Search for the cell housing the specified text and yield its (x, y) center coordinate. 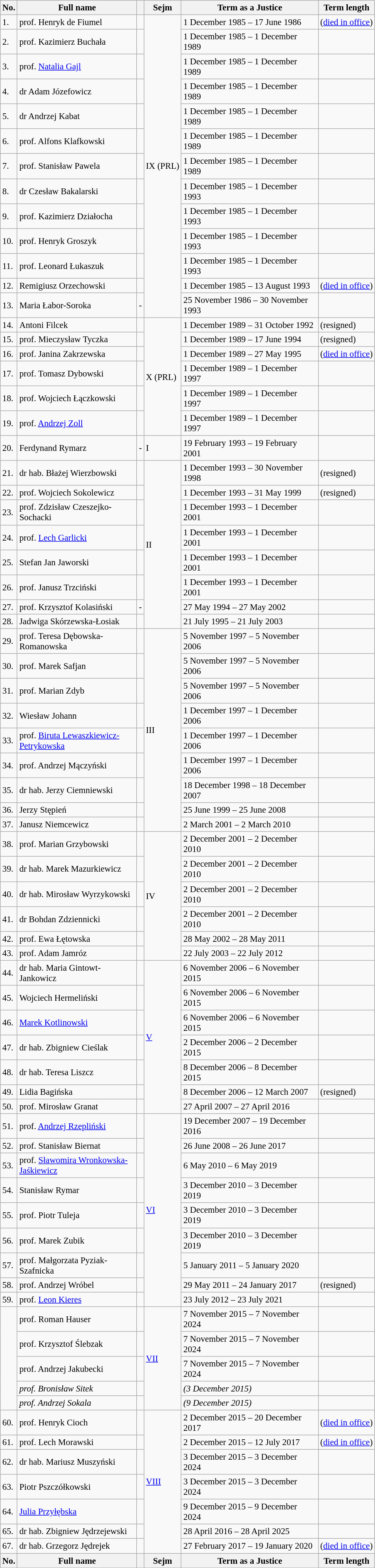
prof. Andrzej Mączyński (77, 765)
Jadwiga Skórzewska-Łosiak (77, 622)
VI (162, 1210)
34. (9, 765)
prof. Andrzej Rzepliński (77, 1126)
27 February 2017 – 19 January 2020 (250, 1546)
63. (9, 1487)
VIII (162, 1482)
prof. Roman Hauser (77, 1319)
42. (9, 939)
prof. Tomasz Dybowski (77, 374)
prof. Janusz Trzciński (77, 587)
8. (9, 191)
II (162, 545)
dr hab. Błażej Wierzbowski (77, 473)
Ferdynand Rymarz (77, 449)
9 December 2015 – 9 December 2024 (250, 1512)
17. (9, 374)
Maria Łabor-Soroka (77, 305)
29. (9, 641)
60. (9, 1423)
dr hab. Zbigniew Cieślak (77, 1047)
28. (9, 622)
3. (9, 67)
58. (9, 1285)
prof. Sławomira Wronkowska-Jaśkiewicz (77, 1165)
25. (9, 563)
25 June 1999 – 25 June 2008 (250, 810)
24. (9, 537)
19 February 1993 – 19 February 2001 (250, 449)
6 May 2010 – 6 May 2019 (250, 1165)
prof. Krzysztof Ślebzak (77, 1344)
35. (9, 791)
31. (9, 691)
14. (9, 325)
prof. Teresa Dębowska-Romanowska (77, 641)
51. (9, 1126)
prof. Marek Safjan (77, 666)
X (PRL) (162, 377)
V (162, 1037)
5 January 2011 – 5 January 2020 (250, 1265)
dr hab. Zbigniew Jędrzejewski (77, 1532)
Stefan Jan Jaworski (77, 563)
prof. Wojciech Sokolewicz (77, 493)
49. (9, 1092)
18 December 1998 – 18 December 2007 (250, 791)
13. (9, 305)
21 July 1995 – 21 July 2003 (250, 622)
59. (9, 1299)
Lidia Bagińska (77, 1092)
prof. Marek Zubik (77, 1240)
7. (9, 166)
48. (9, 1072)
55. (9, 1215)
8 December 2006 – 8 December 2015 (250, 1072)
25 November 1986 – 30 November 1993 (250, 305)
11. (9, 266)
39. (9, 869)
prof. Lech Morawski (77, 1442)
1 December 1989 – 17 June 1994 (250, 339)
2 December 2015 – 20 December 2017 (250, 1423)
prof. Henryk de Fiumel (77, 22)
prof. Adam Jamróz (77, 953)
dr hab. Jerzy Ciemniewski (77, 791)
56. (9, 1240)
prof. Marian Zdyb (77, 691)
30. (9, 666)
IX (PRL) (162, 166)
prof. Piotr Tuleja (77, 1215)
19 December 2007 – 19 December 2016 (250, 1126)
prof. Marian Grzybowski (77, 844)
1 December 1989 – 27 May 1995 (250, 354)
26 June 2008 – 26 June 2017 (250, 1146)
Wojciech Hermeliński (77, 998)
2. (9, 42)
prof. Lech Garlicki (77, 537)
prof. Andrzej Zoll (77, 423)
45. (9, 998)
2 December 2015 – 12 July 2017 (250, 1442)
prof. Ewa Łętowska (77, 939)
18. (9, 398)
46. (9, 1023)
I (162, 449)
26. (9, 587)
41. (9, 919)
15. (9, 339)
prof. Mieczysław Tyczka (77, 339)
prof. Kazimierz Buchała (77, 42)
prof. Andrzej Wróbel (77, 1285)
prof. Stanisław Biernat (77, 1146)
36. (9, 810)
6. (9, 141)
Stanisław Rymar (77, 1191)
prof. Andrzej Sokala (77, 1403)
21. (9, 473)
4. (9, 92)
prof. Alfons Klafkowski (77, 141)
20. (9, 449)
19. (9, 423)
27 April 2007 – 27 April 2016 (250, 1107)
62. (9, 1462)
61. (9, 1442)
Piotr Pszczółkowski (77, 1487)
dr hab. Grzegorz Jędrejek (77, 1546)
prof. Małgorzata Pyziak-Szafnicka (77, 1265)
10. (9, 241)
32. (9, 716)
38. (9, 844)
prof. Bronisław Sitek (77, 1388)
prof. Zdzisław Czeszejko-Sochacki (77, 513)
dr Andrzej Kabat (77, 116)
III (162, 730)
64. (9, 1512)
16. (9, 354)
1 December 1985 – 17 June 1986 (250, 22)
12. (9, 286)
27 May 1994 – 27 May 2002 (250, 607)
29 May 2011 – 24 January 2017 (250, 1285)
22. (9, 493)
dr Czesław Bakalarski (77, 191)
50. (9, 1107)
dr hab. Maria Gintowt-Jankowicz (77, 973)
47. (9, 1047)
40. (9, 894)
VII (162, 1359)
Marek Kotlinowski (77, 1023)
52. (9, 1146)
prof. Leon Kieres (77, 1299)
prof. Andrzej Jakubecki (77, 1369)
Remigiusz Orzechowski (77, 286)
1. (9, 22)
prof. Krzysztof Kolasiński (77, 607)
dr hab. Mariusz Muszyński (77, 1462)
IV (162, 896)
Wiesław Johann (77, 716)
27. (9, 607)
prof. Leonard Łukaszuk (77, 266)
prof. Stanisław Pawela (77, 166)
Janusz Niemcewicz (77, 825)
Antoni Filcek (77, 325)
44. (9, 973)
prof. Henryk Groszyk (77, 241)
53. (9, 1165)
9. (9, 216)
2 March 2001 – 2 March 2010 (250, 825)
54. (9, 1191)
(9 December 2015) (250, 1403)
43. (9, 953)
65. (9, 1532)
57. (9, 1265)
23 July 2012 – 23 July 2021 (250, 1299)
prof. Kazimierz Działocha (77, 216)
prof. Biruta Lewaszkiewicz-Petrykowska (77, 741)
22 July 2003 – 22 July 2012 (250, 953)
dr hab. Mirosław Wyrzykowski (77, 894)
dr Adam Józefowicz (77, 92)
28 May 2002 – 28 May 2011 (250, 939)
dr hab. Marek Mazurkiewicz (77, 869)
prof. Wojciech Łączkowski (77, 398)
dr hab. Teresa Liszcz (77, 1072)
28 April 2016 – 28 April 2025 (250, 1532)
prof. Natalia Gajl (77, 67)
Jerzy Stępień (77, 810)
67. (9, 1546)
23. (9, 513)
1 December 1989 – 31 October 1992 (250, 325)
5. (9, 116)
1 December 1985 – 13 August 1993 (250, 286)
prof. Janina Zakrzewska (77, 354)
1 December 1993 – 31 May 1999 (250, 493)
dr Bohdan Zdziennicki (77, 919)
2 December 2006 – 2 December 2015 (250, 1047)
33. (9, 741)
1 December 1993 – 30 November 1998 (250, 473)
37. (9, 825)
prof. Henryk Cioch (77, 1423)
(3 December 2015) (250, 1388)
prof. Mirosław Granat (77, 1107)
Julia Przyłębska (77, 1512)
8 December 2006 – 12 March 2007 (250, 1092)
